For the text-containing cell, return its midpoint in (x, y) coordinate format. 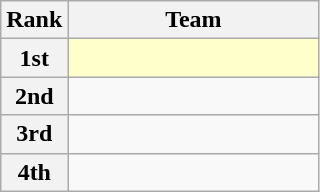
3rd (34, 134)
2nd (34, 96)
1st (34, 58)
Team (194, 20)
4th (34, 172)
Rank (34, 20)
